Return the (X, Y) coordinate for the center point of the cell that contains the specified text.  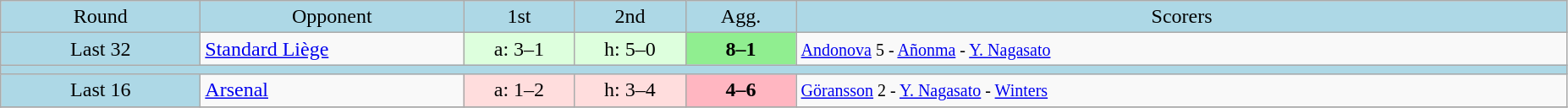
4–6 (741, 90)
2nd (630, 17)
Scorers (1181, 17)
Last 16 (101, 90)
Göransson 2 - Y. Nagasato - Winters (1181, 90)
Arsenal (332, 90)
1st (520, 17)
8–1 (741, 49)
h: 5–0 (630, 49)
a: 3–1 (520, 49)
Standard Liège (332, 49)
Opponent (332, 17)
Agg. (741, 17)
a: 1–2 (520, 90)
Andonova 5 - Añonma - Y. Nagasato (1181, 49)
Last 32 (101, 49)
Round (101, 17)
h: 3–4 (630, 90)
